Identify which cell holds the provided text, then report its (x, y) central coordinate. 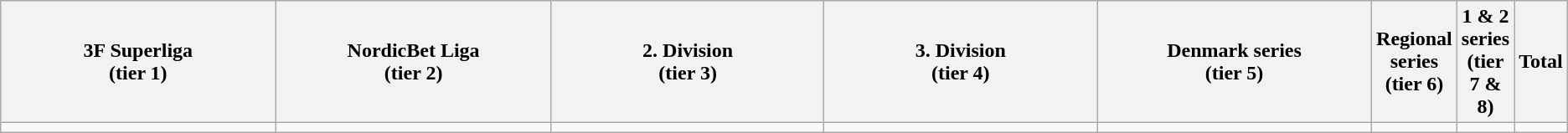
1 & 2 series (tier 7 & 8) (1485, 62)
2. Division (tier 3) (688, 62)
Denmark series (tier 5) (1235, 62)
Total (1541, 62)
3. Division (tier 4) (961, 62)
Regional series (tier 6) (1415, 62)
NordicBet Liga (tier 2) (414, 62)
3F Superliga (tier 1) (138, 62)
